Provide the [x, y] coordinate of the cell's center where the given text is located.  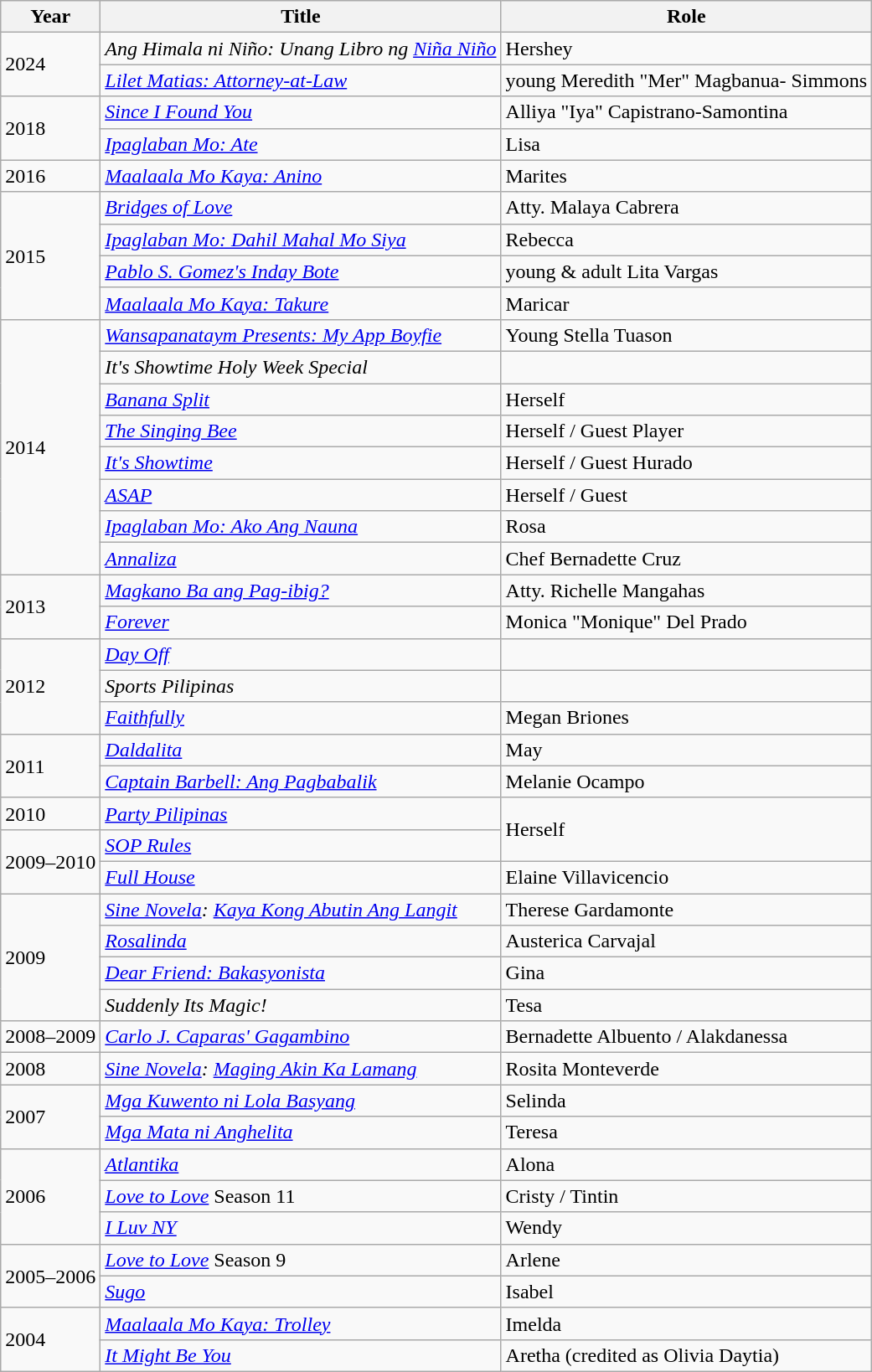
Sports Pilipinas [301, 686]
Daldalita [301, 750]
Arlene [687, 1260]
Teresa [687, 1132]
2018 [50, 128]
Maalaala Mo Kaya: Takure [301, 303]
Full House [301, 877]
2009–2010 [50, 861]
Herself / Guest Hurado [687, 463]
Selinda [687, 1101]
Annaliza [301, 559]
Rosa [687, 527]
Young Stella Tuason [687, 335]
Lisa [687, 144]
Year [50, 17]
Alliya "Iya" Capistrano-Samontina [687, 112]
Herself / Guest Player [687, 431]
Rosita Monteverde [687, 1069]
Day Off [301, 654]
Melanie Ocampo [687, 781]
Carlo J. Caparas' Gagambino [301, 1037]
Alona [687, 1164]
Atty. Malaya Cabrera [687, 208]
Gina [687, 973]
Atty. Richelle Mangahas [687, 591]
Love to Love Season 11 [301, 1196]
Love to Love Season 9 [301, 1260]
2013 [50, 606]
Mga Mata ni Anghelita [301, 1132]
Rebecca [687, 240]
Isabel [687, 1292]
Wansapanataym Presents: My App Boyfie [301, 335]
Lilet Matias: Attorney-at-Law [301, 80]
Pablo S. Gomez's Inday Bote [301, 271]
2007 [50, 1117]
Mga Kuwento ni Lola Basyang [301, 1101]
Imelda [687, 1323]
Bernadette Albuento / Alakdanessa [687, 1037]
Banana Split [301, 400]
Tesa [687, 1005]
2024 [50, 64]
2016 [50, 176]
Ipaglaban Mo: Ako Ang Nauna [301, 527]
It's Showtime Holy Week Special [301, 367]
Party Pilipinas [301, 813]
Marites [687, 176]
The Singing Bee [301, 431]
Monica "Monique" Del Prado [687, 622]
Ipaglaban Mo: Ate [301, 144]
SOP Rules [301, 845]
Magkano Ba ang Pag-ibig? [301, 591]
Dear Friend: Bakasyonista [301, 973]
Herself / Guest [687, 495]
Maalaala Mo Kaya: Anino [301, 176]
young & adult Lita Vargas [687, 271]
Elaine Villavicencio [687, 877]
I Luv NY [301, 1228]
Chef Bernadette Cruz [687, 559]
Title [301, 17]
Rosalinda [301, 941]
It's Showtime [301, 463]
Hershey [687, 49]
Ang Himala ni Niño: Unang Libro ng Niña Niño [301, 49]
2004 [50, 1339]
ASAP [301, 495]
Maalaala Mo Kaya: Trolley [301, 1323]
young Meredith "Mer" Magbanua- Simmons [687, 80]
Megan Briones [687, 718]
2010 [50, 813]
2008–2009 [50, 1037]
Bridges of Love [301, 208]
Therese Gardamonte [687, 909]
2014 [50, 446]
Role [687, 17]
Captain Barbell: Ang Pagbabalik [301, 781]
2012 [50, 686]
2009 [50, 957]
2011 [50, 766]
2006 [50, 1196]
Sugo [301, 1292]
2015 [50, 255]
Sine Novela: Maging Akin Ka Lamang [301, 1069]
May [687, 750]
Suddenly Its Magic! [301, 1005]
It Might Be You [301, 1355]
Atlantika [301, 1164]
Forever [301, 622]
Maricar [687, 303]
Since I Found You [301, 112]
2005–2006 [50, 1276]
Faithfully [301, 718]
2008 [50, 1069]
Austerica Carvajal [687, 941]
Ipaglaban Mo: Dahil Mahal Mo Siya [301, 240]
Wendy [687, 1228]
Cristy / Tintin [687, 1196]
Sine Novela: Kaya Kong Abutin Ang Langit [301, 909]
Aretha (credited as Olivia Daytia) [687, 1355]
